Provide the (X, Y) coordinate of the cell's center where the given text is located.  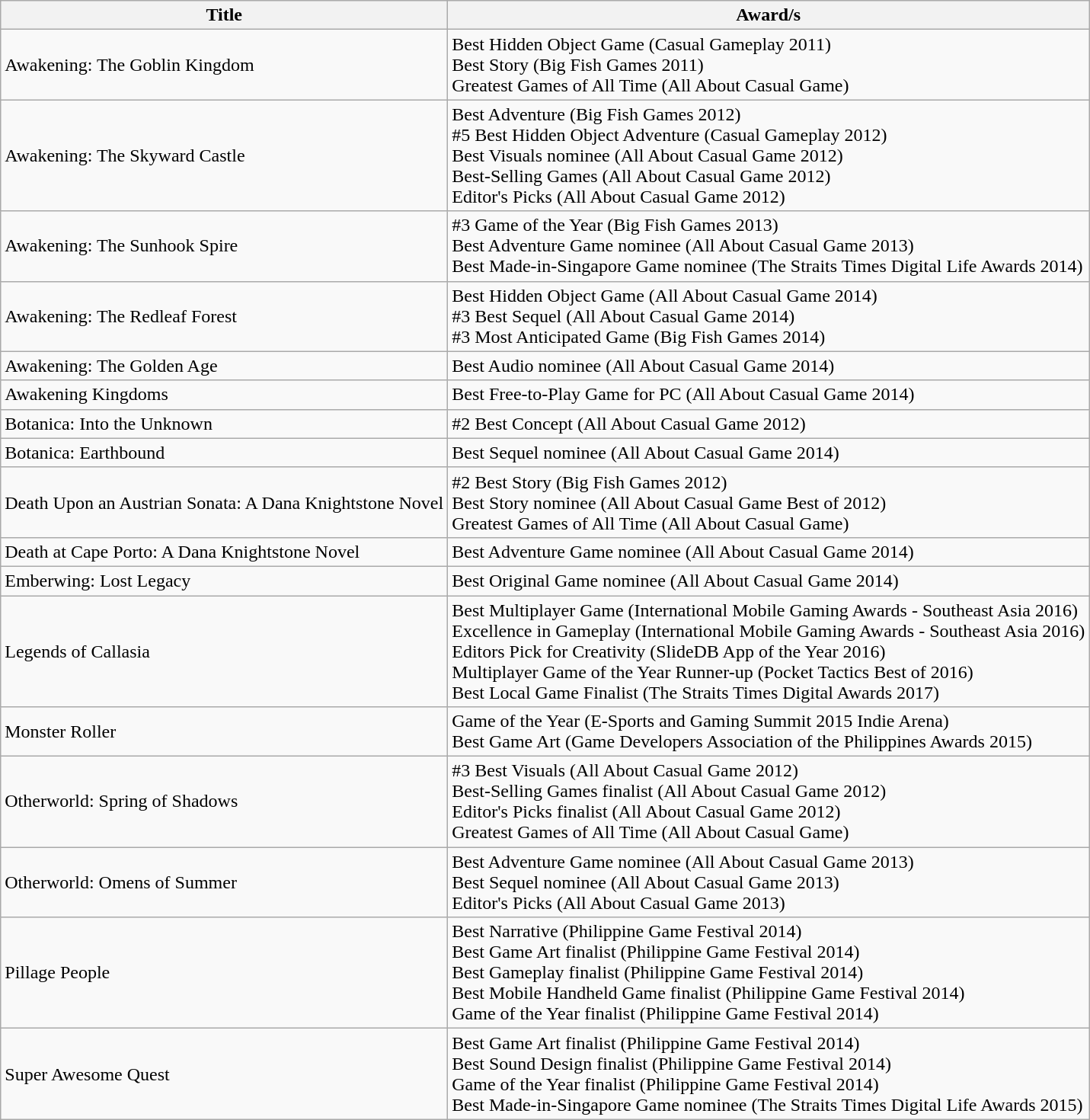
Monster Roller (224, 731)
Best Adventure Game nominee (All About Casual Game 2014) (769, 552)
Best Original Game nominee (All About Casual Game 2014) (769, 581)
Emberwing: Lost Legacy (224, 581)
Awakening: The Redleaf Forest (224, 316)
Botanica: Earthbound (224, 453)
Title (224, 15)
Best Hidden Object Game (All About Casual Game 2014)#3 Best Sequel (All About Casual Game 2014)#3 Most Anticipated Game (Big Fish Games 2014) (769, 316)
Otherworld: Omens of Summer (224, 882)
Death Upon an Austrian Sonata: A Dana Knightstone Novel (224, 502)
Death at Cape Porto: A Dana Knightstone Novel (224, 552)
Botanica: Into the Unknown (224, 424)
Awakening Kingdoms (224, 395)
Awakening: The Skyward Castle (224, 155)
Awakening: The Goblin Kingdom (224, 65)
Best Adventure Game nominee (All About Casual Game 2013)Best Sequel nominee (All About Casual Game 2013)Editor's Picks (All About Casual Game 2013) (769, 882)
#2 Best Story (Big Fish Games 2012)Best Story nominee (All About Casual Game Best of 2012)Greatest Games of All Time (All About Casual Game) (769, 502)
Game of the Year (E-Sports and Gaming Summit 2015 Indie Arena)Best Game Art (Game Developers Association of the Philippines Awards 2015) (769, 731)
Best Sequel nominee (All About Casual Game 2014) (769, 453)
Awakening: The Sunhook Spire (224, 246)
#2 Best Concept (All About Casual Game 2012) (769, 424)
Best Free-to-Play Game for PC (All About Casual Game 2014) (769, 395)
Best Audio nominee (All About Casual Game 2014) (769, 366)
Awakening: The Golden Age (224, 366)
Otherworld: Spring of Shadows (224, 802)
Legends of Callasia (224, 651)
Best Hidden Object Game (Casual Gameplay 2011)Best Story (Big Fish Games 2011) Greatest Games of All Time (All About Casual Game) (769, 65)
Award/s (769, 15)
Super Awesome Quest (224, 1074)
Pillage People (224, 973)
